Return [x, y] of the center of cell containing provided text 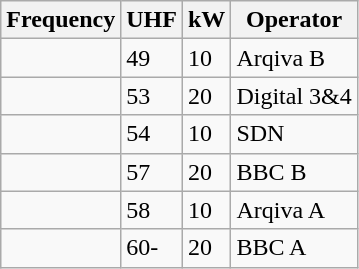
Arqiva A [294, 210]
Frequency [61, 20]
SDN [294, 134]
UHF [152, 20]
Digital 3&4 [294, 96]
Arqiva B [294, 58]
58 [152, 210]
57 [152, 172]
Operator [294, 20]
60- [152, 248]
53 [152, 96]
BBC A [294, 248]
54 [152, 134]
kW [206, 20]
49 [152, 58]
BBC B [294, 172]
